Detect which cell encompasses the target text, then output its [x, y] center coordinate. 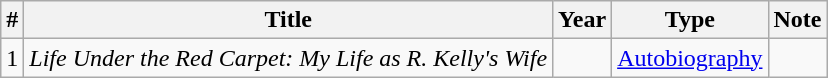
Type [690, 20]
Title [288, 20]
1 [12, 58]
# [12, 20]
Autobiography [690, 58]
Year [582, 20]
Life Under the Red Carpet: My Life as R. Kelly's Wife [288, 58]
Note [798, 20]
